Search for the cell housing the specified text and yield its (x, y) center coordinate. 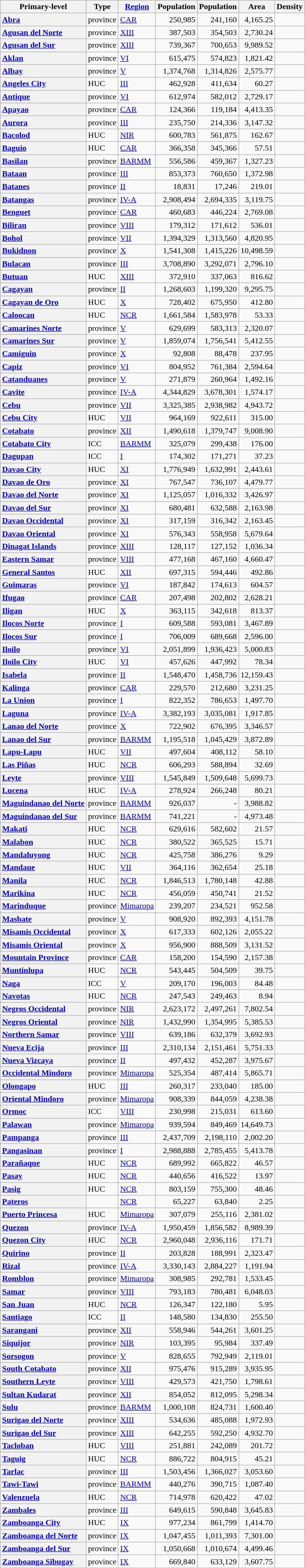
Siquijor (43, 1343)
3,035,081 (218, 713)
460,683 (177, 212)
Parañaque (43, 1163)
675,950 (218, 302)
861,799 (218, 1523)
2,323.47 (257, 1253)
1,125,057 (177, 495)
741,221 (177, 816)
188,991 (218, 1253)
219.01 (257, 187)
2,163.98 (257, 508)
477,168 (177, 559)
Sarangani (43, 1330)
Puerto Princesa (43, 1215)
Apayao (43, 109)
2,694,335 (218, 200)
Oriental Mindoro (43, 1099)
1,574.17 (257, 392)
485,088 (218, 1420)
3,678,301 (218, 392)
Ifugao (43, 598)
2,002.20 (257, 1137)
459,367 (218, 161)
853,373 (177, 174)
1,011,393 (218, 1536)
2,960,048 (177, 1240)
134,830 (218, 1317)
4,973.48 (257, 816)
755,300 (218, 1189)
4,820.95 (257, 238)
1,047,455 (177, 1536)
492.86 (257, 572)
6,048.03 (257, 1292)
3,692.93 (257, 1035)
5,000.83 (257, 649)
1,821.42 (257, 58)
260,964 (218, 379)
1,415,226 (218, 251)
2,157.38 (257, 957)
7,301.00 (257, 1536)
Bacolod (43, 135)
739,367 (177, 45)
Region (137, 7)
429,573 (177, 1381)
10,498.59 (257, 251)
8,989.39 (257, 1227)
Tawi-Tawi (43, 1484)
689,992 (177, 1163)
42.88 (257, 880)
2,729.17 (257, 97)
5,413.78 (257, 1150)
315.00 (257, 418)
Zamboanga City (43, 1523)
4,932.70 (257, 1433)
Marinduque (43, 906)
2,596.00 (257, 636)
171,612 (218, 225)
Density (289, 7)
Mandaue (43, 868)
803,159 (177, 1189)
2,594.64 (257, 366)
37.23 (257, 456)
Biliran (43, 225)
615,475 (177, 58)
3,645.83 (257, 1510)
Primary-level (43, 7)
592,250 (218, 1433)
Zamboanga Sibugay (43, 1561)
Cebu (43, 405)
13.97 (257, 1176)
583,313 (218, 328)
700,653 (218, 45)
1,313,560 (218, 238)
457,626 (177, 662)
952.58 (257, 906)
Taguig (43, 1459)
Davao del Norte (43, 495)
Pampanga (43, 1137)
620,422 (218, 1497)
Samar (43, 1292)
Sulu (43, 1407)
278,924 (177, 791)
Agusan del Norte (43, 32)
408,112 (218, 752)
1,087.40 (257, 1484)
3,426.97 (257, 495)
1,327.23 (257, 161)
452,287 (218, 1060)
1,372.98 (257, 174)
Camiguin (43, 353)
299,438 (218, 444)
174,302 (177, 456)
536.01 (257, 225)
171,271 (218, 456)
497,604 (177, 752)
Ilocos Norte (43, 623)
632,588 (218, 508)
Negros Oriental (43, 1022)
380,522 (177, 842)
362,654 (218, 868)
939,594 (177, 1124)
Surigao del Norte (43, 1420)
126,347 (177, 1304)
416,522 (218, 1176)
Lanao del Norte (43, 726)
39.75 (257, 970)
588,894 (218, 765)
17,246 (218, 187)
119,184 (218, 109)
Area (257, 7)
1,492.16 (257, 379)
2,310,134 (177, 1047)
926,037 (177, 803)
Angeles City (43, 84)
25.18 (257, 868)
421,750 (218, 1381)
3,607.75 (257, 1561)
255.50 (257, 1317)
95,984 (218, 1343)
1,050,668 (177, 1548)
174,613 (218, 585)
5,699.73 (257, 777)
Valenzuela (43, 1497)
3,975.67 (257, 1060)
Eastern Samar (43, 559)
Lucena (43, 791)
57.51 (257, 148)
2,938,982 (218, 405)
556,586 (177, 161)
Pasay (43, 1176)
342,618 (218, 611)
639,186 (177, 1035)
Albay (43, 71)
Northern Samar (43, 1035)
Surigao del Sur (43, 1433)
158,200 (177, 957)
Camarines Sur (43, 341)
Isabela (43, 675)
1,776,949 (177, 469)
154,590 (218, 957)
780,481 (218, 1292)
Tacloban (43, 1446)
728,402 (177, 302)
214,336 (218, 122)
Santiago (43, 1317)
Baguio (43, 148)
Aklan (43, 58)
Malabon (43, 842)
84.48 (257, 983)
317,159 (177, 521)
239,207 (177, 906)
5,679.64 (257, 533)
812,095 (218, 1394)
Quezon (43, 1227)
271,879 (177, 379)
4,165.25 (257, 20)
209,170 (177, 983)
525,354 (177, 1073)
18,831 (177, 187)
804,952 (177, 366)
665,822 (218, 1163)
689,668 (218, 636)
456,059 (177, 893)
386,276 (218, 855)
816.62 (257, 276)
Butuan (43, 276)
1,354,995 (218, 1022)
Iloilo (43, 649)
1,314,826 (218, 71)
372,910 (177, 276)
316,342 (218, 521)
425,758 (177, 855)
977,234 (177, 1523)
892,393 (218, 919)
Benguet (43, 212)
412.80 (257, 302)
2,119.01 (257, 1356)
1,036.34 (257, 546)
92,808 (177, 353)
345,366 (218, 148)
2,908,494 (177, 200)
Davao Oriental (43, 533)
Nueva Vizcaya (43, 1060)
Cebu City (43, 418)
Basilan (43, 161)
2,769.08 (257, 212)
General Santos (43, 572)
Dagupan (43, 456)
Type (102, 7)
1,010,674 (218, 1548)
Cotabato City (43, 444)
9.29 (257, 855)
Bohol (43, 238)
3,935.95 (257, 1368)
4,660.47 (257, 559)
590,848 (218, 1510)
Navotas (43, 996)
292,781 (218, 1279)
Olongapo (43, 1086)
Rizal (43, 1266)
1,548,470 (177, 675)
201.72 (257, 1446)
203,828 (177, 1253)
4,151.78 (257, 919)
1,379,747 (218, 431)
235,750 (177, 122)
234,521 (218, 906)
594,446 (218, 572)
804,915 (218, 1459)
1,917.85 (257, 713)
148,580 (177, 1317)
5,412.55 (257, 341)
230,998 (177, 1112)
5,865.71 (257, 1073)
602,126 (218, 932)
680,481 (177, 508)
561,875 (218, 135)
1,533.45 (257, 1279)
Camarines Norte (43, 328)
Antique (43, 97)
176.00 (257, 444)
337,063 (218, 276)
1,545,849 (177, 777)
3,053.60 (257, 1471)
187,842 (177, 585)
Pangasinan (43, 1150)
65,227 (177, 1202)
613.60 (257, 1112)
Dinagat Islands (43, 546)
504,509 (218, 970)
4,344,829 (177, 392)
886,722 (177, 1459)
Aurora (43, 122)
908,920 (177, 919)
2,796.10 (257, 264)
2,051,899 (177, 649)
450,741 (218, 893)
La Union (43, 700)
824,731 (218, 1407)
Ormoc (43, 1112)
2,163.45 (257, 521)
2,151,461 (218, 1047)
88,478 (218, 353)
544,261 (218, 1330)
1,856,582 (218, 1227)
46.57 (257, 1163)
Zamboanga del Norte (43, 1536)
2,381.02 (257, 1215)
249,463 (218, 996)
497,432 (177, 1060)
2,575.77 (257, 71)
4,943.72 (257, 405)
908,339 (177, 1099)
3,467.89 (257, 623)
828,655 (177, 1356)
9,295.75 (257, 289)
Cavite (43, 392)
1,490,618 (177, 431)
2,623,172 (177, 1009)
9,008.90 (257, 431)
Kalinga (43, 688)
1,936,423 (218, 649)
467,160 (218, 559)
365,525 (218, 842)
915,289 (218, 1368)
3,988.82 (257, 803)
128,117 (177, 546)
387,503 (177, 32)
Davao City (43, 469)
922,611 (218, 418)
1,195,518 (177, 739)
629,616 (177, 829)
582,012 (218, 97)
606,293 (177, 765)
2,628.21 (257, 598)
Occidental Mindoro (43, 1073)
Maguindanao del Norte (43, 803)
South Cotabato (43, 1368)
366,358 (177, 148)
558,958 (218, 533)
888,509 (218, 945)
242,089 (218, 1446)
3,872.89 (257, 739)
1,503,456 (177, 1471)
364,116 (177, 868)
767,547 (177, 482)
Muntinlupa (43, 970)
1,632,991 (218, 469)
1,497.70 (257, 700)
792,949 (218, 1356)
337.49 (257, 1343)
202,802 (218, 598)
53.33 (257, 315)
47.02 (257, 1497)
822,352 (177, 700)
786,653 (218, 700)
411,634 (218, 84)
Davao del Sur (43, 508)
3,292,071 (218, 264)
Lapu-Lapu (43, 752)
1,016,332 (218, 495)
5,385.53 (257, 1022)
Quezon City (43, 1240)
440,276 (177, 1484)
Abra (43, 20)
3,119.75 (257, 200)
Guimaras (43, 585)
2,497,261 (218, 1009)
975,476 (177, 1368)
Bulacan (43, 264)
Las Piñas (43, 765)
1,859,074 (177, 341)
Sultan Kudarat (43, 1394)
582,602 (218, 829)
1,432,990 (177, 1022)
266,248 (218, 791)
964,169 (177, 418)
Mandaluyong (43, 855)
446,224 (218, 212)
609,588 (177, 623)
250,985 (177, 20)
124,366 (177, 109)
Batanes (43, 187)
21.52 (257, 893)
1,045,429 (218, 739)
844,059 (218, 1099)
251,881 (177, 1446)
308,985 (177, 1279)
Lanao del Sur (43, 739)
1,394,329 (177, 238)
Agusan del Sur (43, 45)
Makati (43, 829)
Davao Occidental (43, 521)
Capiz (43, 366)
676,395 (218, 726)
80.21 (257, 791)
3,131.52 (257, 945)
Tarlac (43, 1471)
354,503 (218, 32)
Iloilo City (43, 662)
9,989.52 (257, 45)
Cagayan de Oro (43, 302)
2,785,455 (218, 1150)
2,884,227 (218, 1266)
600,783 (177, 135)
534,636 (177, 1420)
233,040 (218, 1086)
813.37 (257, 611)
2,437,709 (177, 1137)
3,601.25 (257, 1330)
2,730.24 (257, 32)
Zamboanga del Sur (43, 1548)
1,366,027 (218, 1471)
1,374,768 (177, 71)
576,343 (177, 533)
604.57 (257, 585)
1,780,148 (218, 880)
649,615 (177, 1510)
706,009 (177, 636)
956,900 (177, 945)
Cagayan (43, 289)
58.10 (257, 752)
1,950,459 (177, 1227)
2,320.07 (257, 328)
3,708,890 (177, 264)
440,656 (177, 1176)
633,129 (218, 1561)
162.67 (257, 135)
260,317 (177, 1086)
669,840 (177, 1561)
Leyte (43, 777)
854,052 (177, 1394)
2,198,110 (218, 1137)
45.21 (257, 1459)
7,802.54 (257, 1009)
237.95 (257, 353)
3,346.57 (257, 726)
543,445 (177, 970)
Masbate (43, 919)
Negros Occidental (43, 1009)
78.34 (257, 662)
5,298.34 (257, 1394)
247,543 (177, 996)
Nueva Ecija (43, 1047)
1,600.40 (257, 1407)
12,159.43 (257, 675)
8.94 (257, 996)
1,583,978 (218, 315)
48.46 (257, 1189)
447,992 (218, 662)
Manila (43, 880)
1,191.94 (257, 1266)
697,315 (177, 572)
Davao de Oro (43, 482)
Batangas (43, 200)
558,946 (177, 1330)
Pateros (43, 1202)
632,379 (218, 1035)
1,000,108 (177, 1407)
1,414.70 (257, 1523)
849,469 (218, 1124)
760,650 (218, 174)
Laguna (43, 713)
Maguindanao del Sur (43, 816)
722,902 (177, 726)
Cotabato (43, 431)
3,231.25 (257, 688)
Catanduanes (43, 379)
5,751.33 (257, 1047)
2,055.22 (257, 932)
612,974 (177, 97)
714,978 (177, 1497)
617,333 (177, 932)
63,840 (218, 1202)
196,003 (218, 983)
2,936,116 (218, 1240)
103,395 (177, 1343)
2,988,888 (177, 1150)
793,183 (177, 1292)
1,458,736 (218, 675)
4,479.77 (257, 482)
736,107 (218, 482)
1,541,308 (177, 251)
4,238.38 (257, 1099)
325,079 (177, 444)
60.27 (257, 84)
Caloocan (43, 315)
Pasig (43, 1189)
574,823 (218, 58)
Quirino (43, 1253)
1,199,320 (218, 289)
171.71 (257, 1240)
390,715 (218, 1484)
Iligan (43, 611)
Mountain Province (43, 957)
127,152 (218, 546)
1,846,513 (177, 880)
462,928 (177, 84)
241,160 (218, 20)
215,031 (218, 1112)
14,649.73 (257, 1124)
Bataan (43, 174)
629,699 (177, 328)
593,081 (218, 623)
642,255 (177, 1433)
3,325,385 (177, 405)
San Juan (43, 1304)
Zambales (43, 1510)
3,382,193 (177, 713)
363,115 (177, 611)
Misamis Occidental (43, 932)
Ilocos Sur (43, 636)
122,180 (218, 1304)
1,798.61 (257, 1381)
185.00 (257, 1086)
3,147.32 (257, 122)
2.25 (257, 1202)
761,384 (218, 366)
212,680 (218, 688)
32.69 (257, 765)
307,079 (177, 1215)
487,414 (218, 1073)
Bukidnon (43, 251)
5.95 (257, 1304)
207,498 (177, 598)
15.71 (257, 842)
Marikina (43, 893)
1,756,541 (218, 341)
1,509,648 (218, 777)
Romblon (43, 1279)
Sorsogon (43, 1356)
Naga (43, 983)
1,972.93 (257, 1420)
229,570 (177, 688)
1,268,603 (177, 289)
2,443.61 (257, 469)
4,413.35 (257, 109)
3,330,143 (177, 1266)
4,499.46 (257, 1548)
21.57 (257, 829)
Misamis Oriental (43, 945)
Palawan (43, 1124)
1,661,584 (177, 315)
Southern Leyte (43, 1381)
255,116 (218, 1215)
179,312 (177, 225)
